From the cell containing the given text, extract its center point as (X, Y) coordinate. 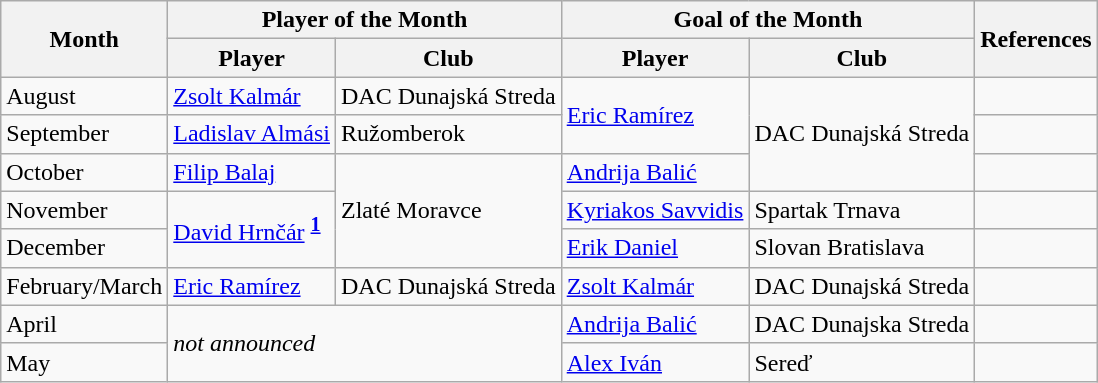
DAC Dunajska Streda (862, 324)
Filip Balaj (252, 172)
Sereď (862, 362)
David Hrnčár 1 (252, 229)
Kyriakos Savvidis (655, 210)
Ladislav Almási (252, 134)
Spartak Trnava (862, 210)
Month (84, 39)
August (84, 96)
Zlaté Moravce (448, 210)
September (84, 134)
Alex Iván (655, 362)
May (84, 362)
Slovan Bratislava (862, 248)
April (84, 324)
not announced (364, 343)
October (84, 172)
References (1036, 39)
November (84, 210)
December (84, 248)
Erik Daniel (655, 248)
Player of the Month (364, 20)
Goal of the Month (768, 20)
Ružomberok (448, 134)
February/March (84, 286)
